Detect which cell encompasses the target text, then output its [x, y] center coordinate. 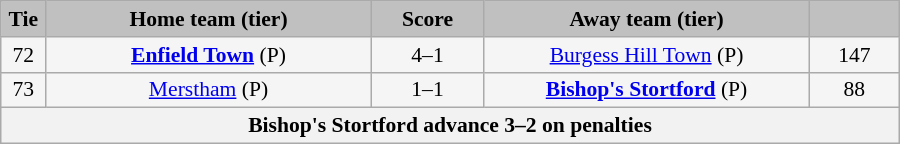
Home team (tier) [209, 19]
147 [854, 55]
Burgess Hill Town (P) [647, 55]
Score [427, 19]
Merstham (P) [209, 90]
Enfield Town (P) [209, 55]
72 [24, 55]
Bishop's Stortford (P) [647, 90]
Away team (tier) [647, 19]
88 [854, 90]
4–1 [427, 55]
Tie [24, 19]
1–1 [427, 90]
73 [24, 90]
Bishop's Stortford advance 3–2 on penalties [450, 126]
